Return the [x, y] coordinate for the center point of the cell that contains the specified text.  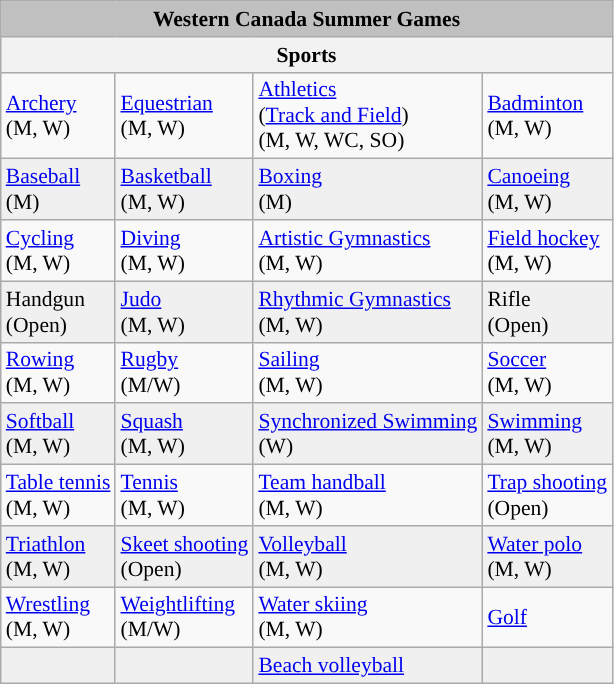
Softball (M, W) [58, 434]
Canoeing (M, W) [547, 190]
Rifle (Open) [547, 312]
Swimming (M, W) [547, 434]
Weightlifting (M/W) [184, 618]
Tennis (M, W) [184, 496]
Water skiing (M, W) [368, 618]
Wrestling (M, W) [58, 618]
Trap shooting (Open) [547, 496]
Rugby (M/W) [184, 372]
Cycling (M, W) [58, 250]
Synchronized Swimming (W) [368, 434]
Athletics (Track and Field⁣) (M, W, WC, SO) [368, 116]
Golf [547, 618]
Rhythmic Gymnastics (M, W) [368, 312]
Equestrian (M, W) [184, 116]
Table tennis(M, W) [58, 496]
Water polo (M, W) [547, 556]
Skeet shooting (Open) [184, 556]
Sports [306, 55]
Triathlon (M, W) [58, 556]
Handgun (Open) [58, 312]
Archery (M, W) [58, 116]
Badminton (M, W) [547, 116]
Team handball(M, W) [368, 496]
Soccer⁣ (M, W) [547, 372]
Sailing⁣ (M, W) [368, 372]
Baseball⁣ (M) [58, 190]
Field hockey (M, W) [547, 250]
Western Canada Summer Games [306, 19]
Beach volleyball [368, 666]
Basketball⁣ (M, W) [184, 190]
Judo (M, W) [184, 312]
Boxing (M) [368, 190]
Rowing (M, W) [58, 372]
Artistic Gymnastics (M, W) [368, 250]
Squash (M, W) [184, 434]
Volleyball (M, W) [368, 556]
Diving (M, W) [184, 250]
